Determine the [X, Y] coordinate at the center of the cell enclosing the given text.  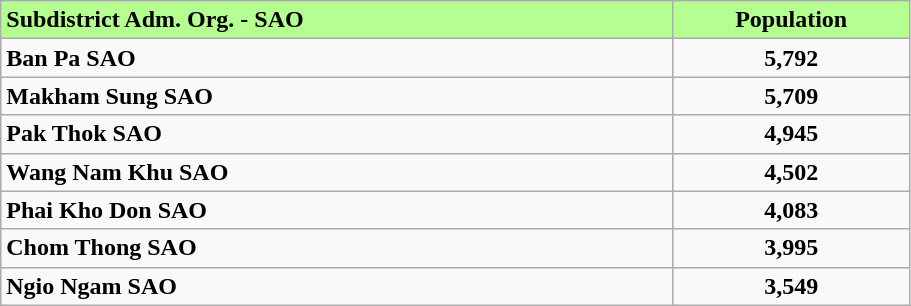
3,995 [791, 248]
Phai Kho Don SAO [337, 210]
Wang Nam Khu SAO [337, 172]
4,502 [791, 172]
Subdistrict Adm. Org. - SAO [337, 20]
Chom Thong SAO [337, 248]
5,709 [791, 96]
4,083 [791, 210]
Ngio Ngam SAO [337, 286]
Ban Pa SAO [337, 58]
Pak Thok SAO [337, 134]
Makham Sung SAO [337, 96]
Population [791, 20]
3,549 [791, 286]
4,945 [791, 134]
5,792 [791, 58]
